Search for the cell housing the specified text and yield its [X, Y] center coordinate. 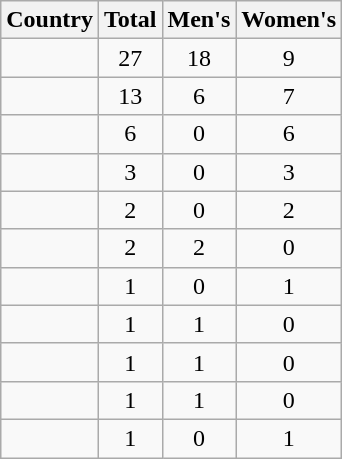
7 [289, 96]
Men's [199, 20]
13 [130, 96]
9 [289, 58]
27 [130, 58]
Total [130, 20]
Country [50, 20]
Women's [289, 20]
18 [199, 58]
